Output the [X, Y] coordinate of the center of the cell containing the given text.  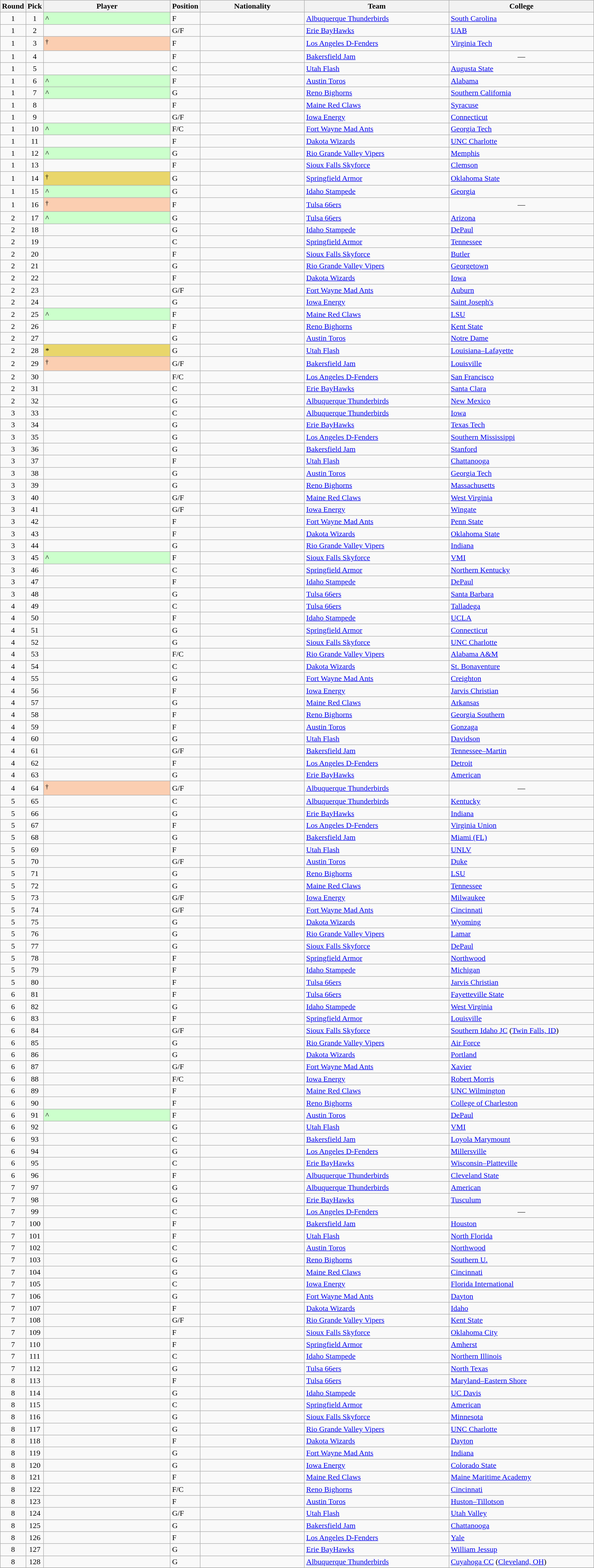
Texas Tech [521, 425]
103 [35, 1260]
127 [35, 1550]
51 [35, 630]
50 [35, 618]
14 [35, 178]
Alabama [521, 81]
College [521, 6]
107 [35, 1308]
Gonzaga [521, 727]
38 [35, 473]
Tusculum [521, 1199]
Cleveland State [521, 1175]
90 [35, 1103]
Southern U. [521, 1260]
Penn State [521, 521]
114 [35, 1393]
111 [35, 1356]
77 [35, 946]
Oklahoma City [521, 1332]
Georgia Southern [521, 715]
New Mexico [521, 401]
115 [35, 1405]
Detroit [521, 763]
Cuyahoga CC (Cleveland, OH) [521, 1562]
63 [35, 775]
126 [35, 1538]
101 [35, 1236]
UCLA [521, 618]
UC Davis [521, 1393]
59 [35, 727]
13 [35, 165]
Loyola Marymount [521, 1139]
61 [35, 751]
Davidson [521, 739]
91 [35, 1115]
33 [35, 413]
27 [35, 338]
42 [35, 521]
95 [35, 1163]
UNLV [521, 850]
William Jessup [521, 1550]
Northern Illinois [521, 1356]
Idaho [521, 1308]
Robert Morris [521, 1079]
82 [35, 1006]
69 [35, 850]
Alabama A&M [521, 654]
96 [35, 1175]
UNC Wilmington [521, 1091]
* [107, 350]
Nationality [253, 6]
76 [35, 934]
92 [35, 1127]
71 [35, 874]
55 [35, 678]
11 [35, 141]
125 [35, 1526]
119 [35, 1453]
78 [35, 958]
21 [35, 266]
Pick [35, 6]
84 [35, 1030]
Duke [521, 862]
97 [35, 1187]
Georgetown [521, 266]
105 [35, 1284]
Millersville [521, 1151]
Butler [521, 254]
24 [35, 302]
62 [35, 763]
93 [35, 1139]
Notre Dame [521, 338]
58 [35, 715]
Creighton [521, 678]
29 [35, 363]
Santa Barbara [521, 594]
88 [35, 1079]
Wyoming [521, 922]
109 [35, 1332]
23 [35, 290]
75 [35, 922]
Louisiana–Lafayette [521, 350]
16 [35, 205]
124 [35, 1513]
Position [185, 6]
Tennessee–Martin [521, 751]
Maryland–Eastern Shore [521, 1381]
Talladega [521, 606]
Xavier [521, 1067]
9 [35, 117]
Florida International [521, 1284]
81 [35, 994]
53 [35, 654]
12 [35, 153]
56 [35, 690]
Round [13, 6]
Minnesota [521, 1417]
89 [35, 1091]
41 [35, 509]
Lamar [521, 934]
Southern California [521, 93]
52 [35, 642]
Milwaukee [521, 898]
70 [35, 862]
102 [35, 1248]
Auburn [521, 290]
99 [35, 1212]
64 [35, 788]
22 [35, 278]
Saint Joseph's [521, 302]
39 [35, 485]
Utah Valley [521, 1513]
79 [35, 970]
Memphis [521, 153]
Augusta State [521, 69]
Wisconsin–Platteville [521, 1163]
54 [35, 666]
Maine Maritime Academy [521, 1477]
36 [35, 449]
Amherst [521, 1344]
Santa Clara [521, 389]
121 [35, 1477]
Michigan [521, 970]
123 [35, 1501]
North Texas [521, 1369]
116 [35, 1417]
110 [35, 1344]
Virginia Tech [521, 44]
25 [35, 314]
117 [35, 1429]
65 [35, 801]
Southern Mississippi [521, 437]
Syracuse [521, 105]
43 [35, 533]
Massachusetts [521, 485]
32 [35, 401]
98 [35, 1199]
30 [35, 377]
73 [35, 898]
45 [35, 558]
Fayetteville State [521, 994]
28 [35, 350]
10 [35, 129]
Colorado State [521, 1465]
128 [35, 1562]
Wingate [521, 509]
Clemson [521, 165]
20 [35, 254]
83 [35, 1018]
85 [35, 1043]
44 [35, 546]
100 [35, 1224]
118 [35, 1441]
Huston–Tillotson [521, 1501]
72 [35, 886]
Georgia [521, 192]
104 [35, 1272]
North Florida [521, 1236]
67 [35, 825]
18 [35, 230]
66 [35, 813]
31 [35, 389]
15 [35, 192]
112 [35, 1369]
120 [35, 1465]
94 [35, 1151]
Arizona [521, 218]
122 [35, 1489]
Virginia Union [521, 825]
40 [35, 497]
San Francisco [521, 377]
Miami (FL) [521, 837]
74 [35, 910]
17 [35, 218]
Southern Idaho JC (Twin Falls, ID) [521, 1030]
College of Charleston [521, 1103]
57 [35, 702]
Houston [521, 1224]
26 [35, 326]
106 [35, 1296]
113 [35, 1381]
87 [35, 1067]
Portland [521, 1055]
80 [35, 982]
34 [35, 425]
Stanford [521, 449]
Kentucky [521, 801]
19 [35, 242]
35 [35, 437]
UAB [521, 30]
South Carolina [521, 18]
37 [35, 461]
48 [35, 594]
Northern Kentucky [521, 570]
Team [377, 6]
68 [35, 837]
Arkansas [521, 702]
47 [35, 582]
Yale [521, 1538]
Air Force [521, 1043]
46 [35, 570]
49 [35, 606]
St. Bonaventure [521, 666]
86 [35, 1055]
108 [35, 1320]
60 [35, 739]
Player [107, 6]
